Return the [X, Y] coordinate for the center point of the cell that contains the specified text.  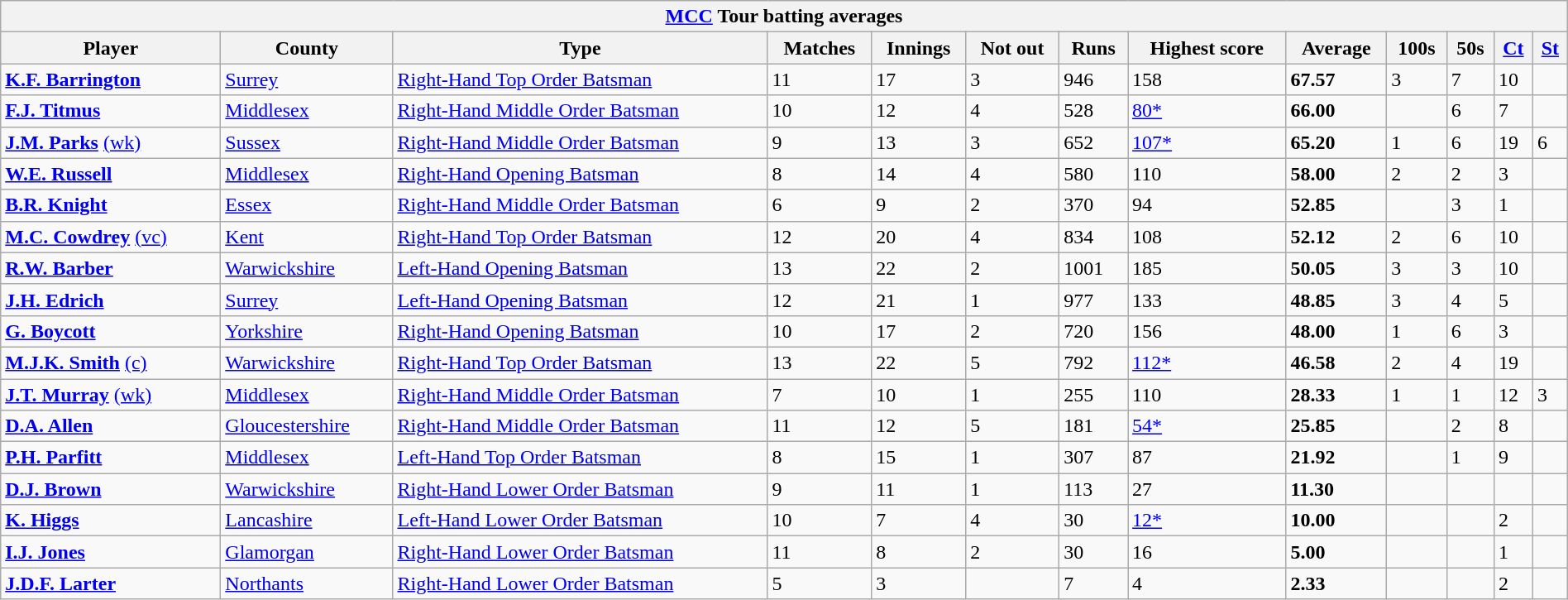
W.E. Russell [111, 174]
21.92 [1336, 458]
St [1550, 48]
Yorkshire [307, 331]
255 [1093, 395]
J.H. Edrich [111, 300]
Gloucestershire [307, 426]
834 [1093, 237]
87 [1207, 458]
181 [1093, 426]
25.85 [1336, 426]
Matches [820, 48]
50s [1470, 48]
80* [1207, 111]
Kent [307, 237]
J.M. Parks (wk) [111, 142]
K.F. Barrington [111, 79]
307 [1093, 458]
County [307, 48]
21 [919, 300]
15 [919, 458]
48.85 [1336, 300]
MCC Tour batting averages [784, 17]
Northants [307, 583]
M.J.K. Smith (c) [111, 362]
I.J. Jones [111, 552]
27 [1207, 489]
52.85 [1336, 205]
P.H. Parfitt [111, 458]
113 [1093, 489]
94 [1207, 205]
Essex [307, 205]
16 [1207, 552]
100s [1417, 48]
J.D.F. Larter [111, 583]
66.00 [1336, 111]
Type [581, 48]
54* [1207, 426]
14 [919, 174]
D.A. Allen [111, 426]
52.12 [1336, 237]
K. Higgs [111, 521]
946 [1093, 79]
D.J. Brown [111, 489]
67.57 [1336, 79]
112* [1207, 362]
Ct [1513, 48]
M.C. Cowdrey (vc) [111, 237]
158 [1207, 79]
580 [1093, 174]
977 [1093, 300]
46.58 [1336, 362]
B.R. Knight [111, 205]
50.05 [1336, 268]
20 [919, 237]
528 [1093, 111]
370 [1093, 205]
F.J. Titmus [111, 111]
Average [1336, 48]
Player [111, 48]
Not out [1012, 48]
48.00 [1336, 331]
11.30 [1336, 489]
156 [1207, 331]
65.20 [1336, 142]
R.W. Barber [111, 268]
5.00 [1336, 552]
Highest score [1207, 48]
Innings [919, 48]
133 [1207, 300]
28.33 [1336, 395]
10.00 [1336, 521]
652 [1093, 142]
Left-Hand Top Order Batsman [581, 458]
108 [1207, 237]
1001 [1093, 268]
792 [1093, 362]
Lancashire [307, 521]
185 [1207, 268]
Runs [1093, 48]
12* [1207, 521]
Left-Hand Lower Order Batsman [581, 521]
J.T. Murray (wk) [111, 395]
Glamorgan [307, 552]
Sussex [307, 142]
58.00 [1336, 174]
2.33 [1336, 583]
107* [1207, 142]
G. Boycott [111, 331]
720 [1093, 331]
